Output the [x, y] coordinate of the center of the cell containing the given text.  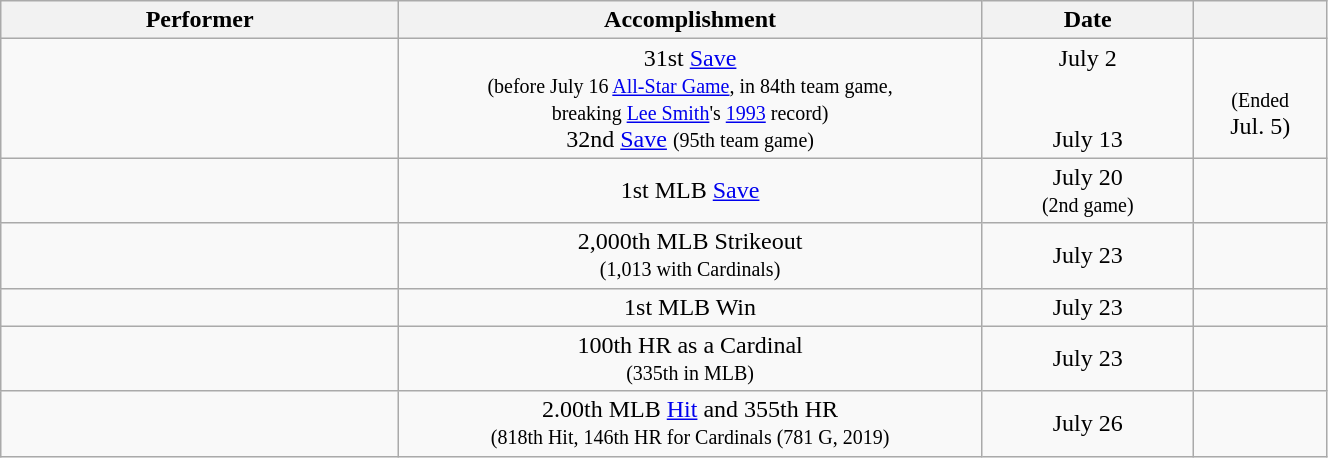
Performer [200, 20]
July 26 [1088, 424]
Accomplishment [690, 20]
Date [1088, 20]
July 2 July 13 [1088, 98]
1st MLB Win [690, 307]
(Ended Jul. 5) [1260, 98]
2,000th MLB Strikeout (1,013 with Cardinals) [690, 256]
1st MLB Save [690, 190]
July 20 (2nd game) [1088, 190]
2.00th MLB Hit and 355th HR (818th Hit, 146th HR for Cardinals (781 G, 2019) [690, 424]
31st Save (before July 16 All-Star Game, in 84th team game, breaking Lee Smith's 1993 record) 32nd Save (95th team game) [690, 98]
100th HR as a Cardinal (335th in MLB) [690, 358]
